Output the (X, Y) coordinate of the center of the cell containing the given text.  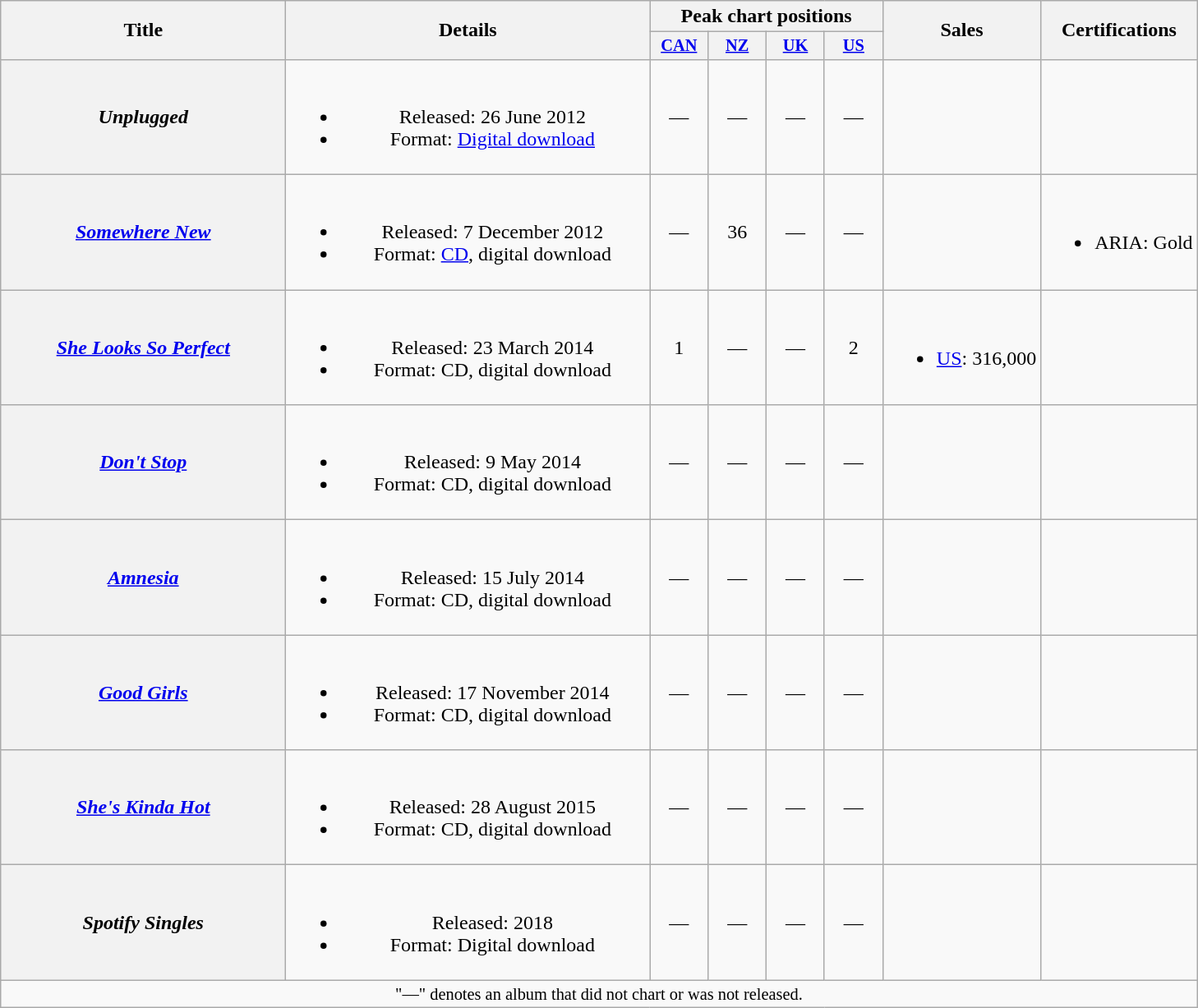
Amnesia (143, 578)
1 (679, 348)
Released: 23 March 2014Format: CD, digital download (468, 348)
Certifications (1119, 30)
Don't Stop (143, 463)
Somewhere New (143, 232)
ARIA: Gold (1119, 232)
She Looks So Perfect (143, 348)
UK (795, 46)
Title (143, 30)
She's Kinda Hot (143, 808)
Released: 15 July 2014Format: CD, digital download (468, 578)
2 (853, 348)
Released: 26 June 2012Format: Digital download (468, 117)
US: 316,000 (961, 348)
Spotify Singles (143, 923)
"—" denotes an album that did not chart or was not released. (599, 994)
Released: 28 August 2015Format: CD, digital download (468, 808)
Details (468, 30)
US (853, 46)
Released: 2018Format: Digital download (468, 923)
Good Girls (143, 693)
Released: 7 December 2012Format: CD, digital download (468, 232)
Unplugged (143, 117)
NZ (738, 46)
Peak chart positions (766, 16)
Released: 17 November 2014Format: CD, digital download (468, 693)
Released: 9 May 2014Format: CD, digital download (468, 463)
Sales (961, 30)
36 (738, 232)
CAN (679, 46)
